Output the (X, Y) coordinate of the center of the cell containing the given text.  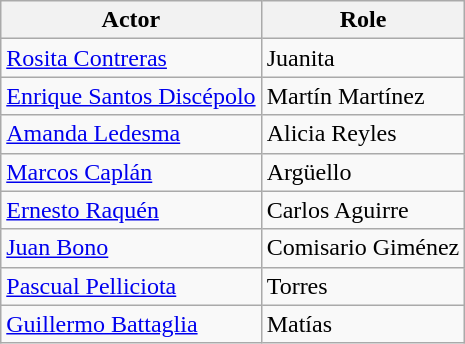
Pascual Pelliciota (131, 286)
Marcos Caplán (131, 172)
Juanita (363, 58)
Martín Martínez (363, 96)
Argüello (363, 172)
Juan Bono (131, 248)
Matías (363, 324)
Comisario Giménez (363, 248)
Enrique Santos Discépolo (131, 96)
Rosita Contreras (131, 58)
Torres (363, 286)
Actor (131, 20)
Carlos Aguirre (363, 210)
Role (363, 20)
Ernesto Raquén (131, 210)
Alicia Reyles (363, 134)
Amanda Ledesma (131, 134)
Guillermo Battaglia (131, 324)
